Capture the cell that displays the provided text and extract its [X, Y] central coordinate. 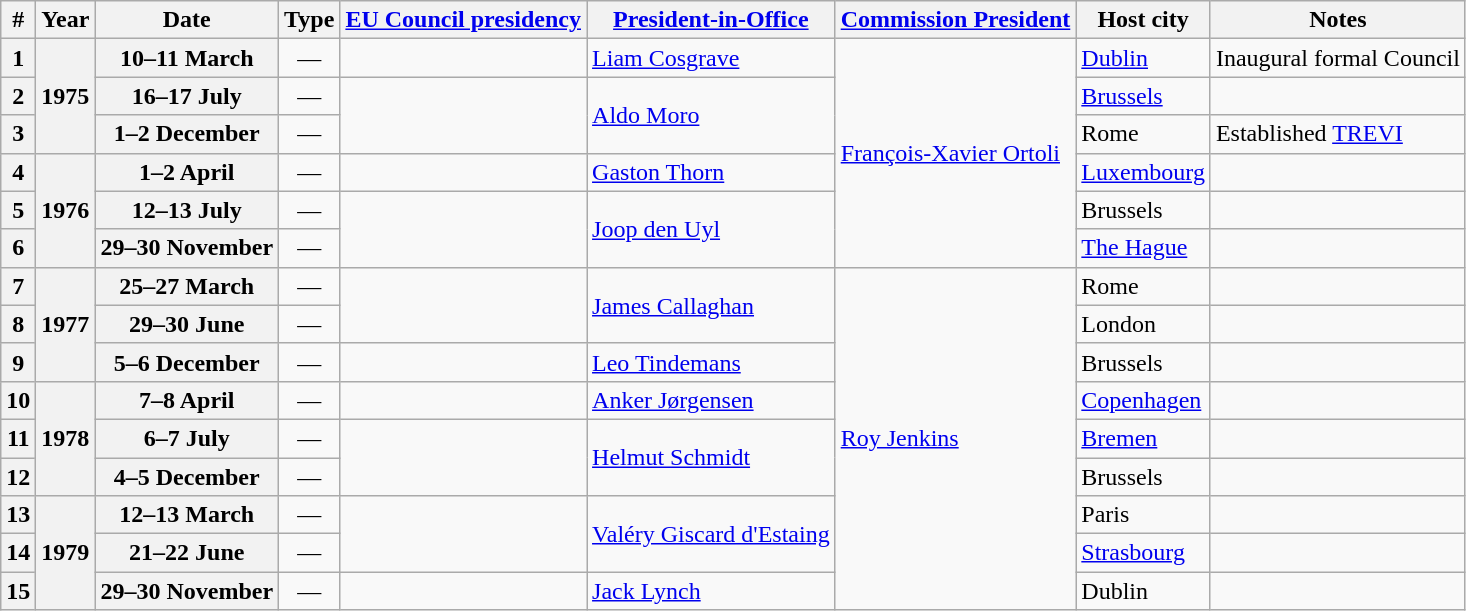
Paris [1144, 515]
5 [18, 210]
Anker Jørgensen [712, 400]
Commission President [956, 20]
9 [18, 362]
3 [18, 134]
1977 [66, 324]
1976 [66, 210]
1978 [66, 438]
Established TREVI [1338, 134]
Luxembourg [1144, 172]
7 [18, 286]
London [1144, 324]
Date [187, 20]
2 [18, 96]
15 [18, 591]
10–11 March [187, 58]
Bremen [1144, 438]
Host city [1144, 20]
Roy Jenkins [956, 438]
14 [18, 553]
29–30 June [187, 324]
1–2 April [187, 172]
6 [18, 248]
21–22 June [187, 553]
8 [18, 324]
1975 [66, 96]
Year [66, 20]
16–17 July [187, 96]
Strasbourg [1144, 553]
Inaugural formal Council [1338, 58]
13 [18, 515]
The Hague [1144, 248]
Liam Cosgrave [712, 58]
Notes [1338, 20]
François-Xavier Ortoli [956, 153]
EU Council presidency [464, 20]
5–6 December [187, 362]
1979 [66, 553]
6–7 July [187, 438]
President-in-Office [712, 20]
Valéry Giscard d'Estaing [712, 534]
12–13 March [187, 515]
Helmut Schmidt [712, 457]
4–5 December [187, 477]
1 [18, 58]
7–8 April [187, 400]
Aldo Moro [712, 115]
1–2 December [187, 134]
11 [18, 438]
10 [18, 400]
4 [18, 172]
James Callaghan [712, 305]
Gaston Thorn [712, 172]
25–27 March [187, 286]
12 [18, 477]
Type [310, 20]
Jack Lynch [712, 591]
Joop den Uyl [712, 229]
# [18, 20]
Leo Tindemans [712, 362]
Copenhagen [1144, 400]
12–13 July [187, 210]
